Search for the cell housing the specified text and yield its [x, y] center coordinate. 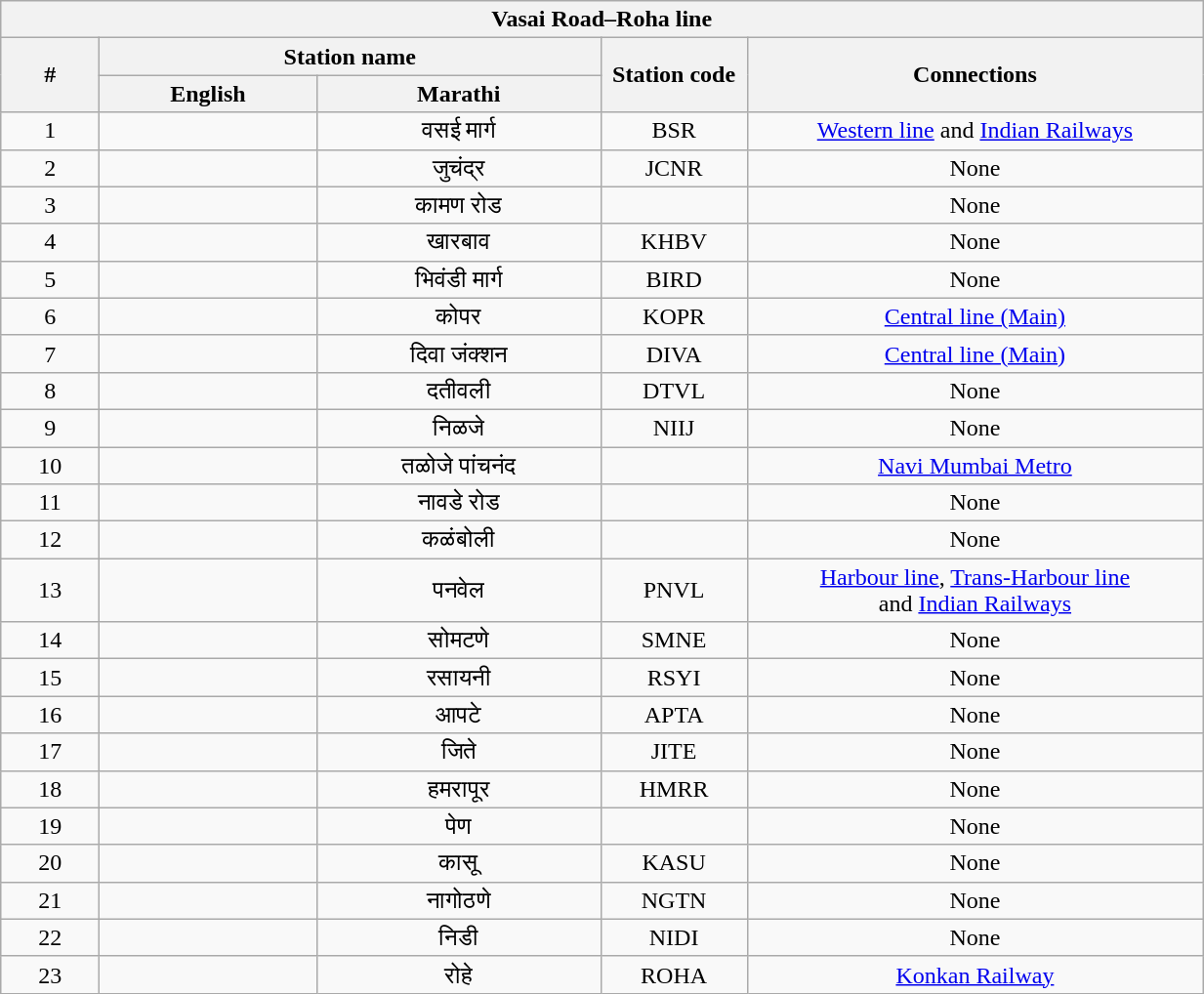
13 [51, 590]
10 [51, 466]
BIRD [674, 279]
ROHA [674, 974]
PNVL [674, 590]
11 [51, 503]
19 [51, 826]
21 [51, 900]
17 [51, 752]
HMRR [674, 789]
जुचंद्र [459, 168]
कासू [459, 863]
JITE [674, 752]
NIDI [674, 937]
12 [51, 540]
Navi Mumbai Metro [975, 466]
खारबाव [459, 242]
Harbour line, Trans-Harbour line and Indian Railways [975, 590]
Western line and Indian Railways [975, 131]
निडी [459, 937]
16 [51, 715]
नागोठणे [459, 900]
14 [51, 641]
KHBV [674, 242]
नावडे रोड [459, 503]
Station code [674, 75]
Connections [975, 75]
आपटे [459, 715]
7 [51, 353]
KASU [674, 863]
Konkan Railway [975, 974]
APTA [674, 715]
SMNE [674, 641]
हमरापूर [459, 789]
दतीवली [459, 391]
रोहे [459, 974]
BSR [674, 131]
DIVA [674, 353]
22 [51, 937]
20 [51, 863]
RSYI [674, 678]
18 [51, 789]
पेण [459, 826]
वसई मार्ग [459, 131]
NGTN [674, 900]
Vasai Road–Roha line [602, 20]
3 [51, 205]
15 [51, 678]
4 [51, 242]
रसायनी [459, 678]
DTVL [674, 391]
NIIJ [674, 428]
23 [51, 974]
8 [51, 391]
Marathi [459, 94]
9 [51, 428]
# [51, 75]
भिवंडी मार्ग [459, 279]
5 [51, 279]
1 [51, 131]
KOPR [674, 316]
कोपर [459, 316]
2 [51, 168]
निळजे [459, 428]
English [209, 94]
पनवेल [459, 590]
तळोजे पांचनंद [459, 466]
दिवा जंक्शन [459, 353]
6 [51, 316]
कामण रोड [459, 205]
जिते [459, 752]
सोमटणे [459, 641]
Station name [350, 57]
JCNR [674, 168]
कळंबोली [459, 540]
